Identify which cell holds the provided text, then report its (X, Y) central coordinate. 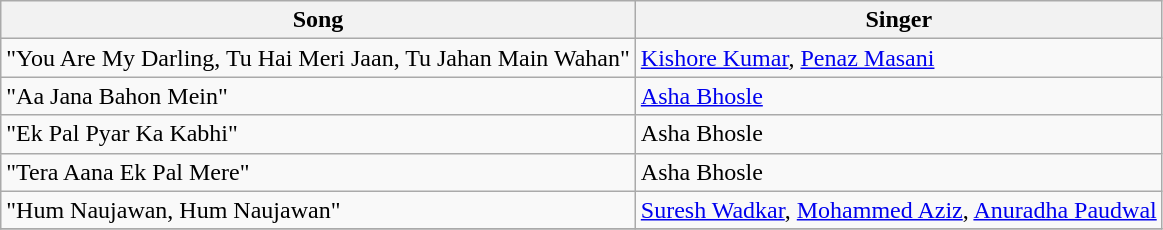
"You Are My Darling, Tu Hai Meri Jaan, Tu Jahan Main Wahan" (318, 58)
"Hum Naujawan, Hum Naujawan" (318, 210)
Singer (898, 20)
Suresh Wadkar, Mohammed Aziz, Anuradha Paudwal (898, 210)
"Tera Aana Ek Pal Mere" (318, 172)
Song (318, 20)
"Ek Pal Pyar Ka Kabhi" (318, 134)
"Aa Jana Bahon Mein" (318, 96)
Kishore Kumar, Penaz Masani (898, 58)
